Identify which cell holds the provided text, then report its [X, Y] central coordinate. 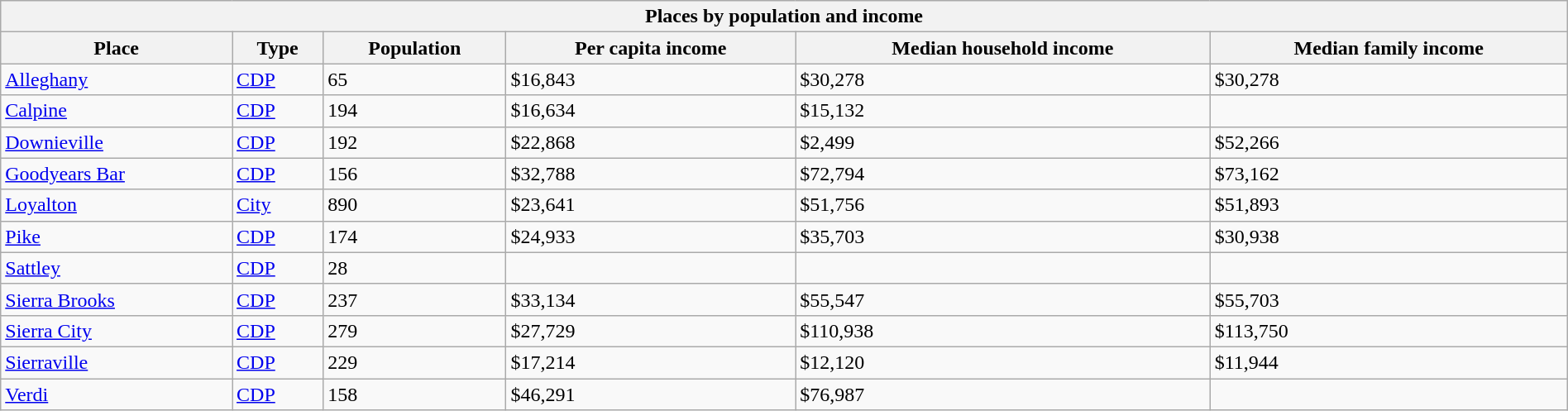
$55,547 [1003, 299]
279 [415, 331]
City [278, 205]
$52,266 [1389, 142]
Median household income [1003, 48]
Goodyears Bar [117, 174]
$12,120 [1003, 362]
192 [415, 142]
Calpine [117, 111]
Loyalton [117, 205]
Sierraville [117, 362]
Downieville [117, 142]
158 [415, 394]
28 [415, 268]
174 [415, 237]
$23,641 [651, 205]
$51,893 [1389, 205]
$73,162 [1389, 174]
$33,134 [651, 299]
$32,788 [651, 174]
$17,214 [651, 362]
890 [415, 205]
237 [415, 299]
Type [278, 48]
Places by population and income [784, 17]
65 [415, 79]
$72,794 [1003, 174]
Per capita income [651, 48]
$76,987 [1003, 394]
$15,132 [1003, 111]
$113,750 [1389, 331]
$46,291 [651, 394]
$55,703 [1389, 299]
Place [117, 48]
$16,843 [651, 79]
$30,938 [1389, 237]
Alleghany [117, 79]
$110,938 [1003, 331]
$11,944 [1389, 362]
229 [415, 362]
$27,729 [651, 331]
$22,868 [651, 142]
Sattley [117, 268]
Sierra Brooks [117, 299]
$24,933 [651, 237]
Population [415, 48]
Verdi [117, 394]
$35,703 [1003, 237]
194 [415, 111]
Sierra City [117, 331]
Median family income [1389, 48]
$51,756 [1003, 205]
156 [415, 174]
$16,634 [651, 111]
$2,499 [1003, 142]
Pike [117, 237]
